For the text-containing cell, return its midpoint in (x, y) coordinate format. 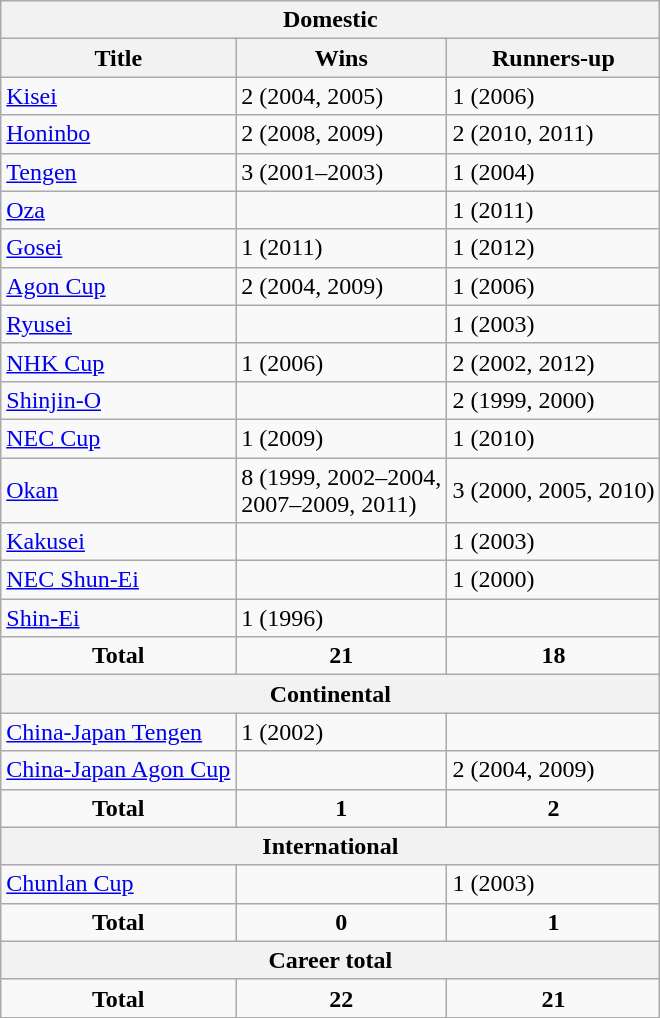
3 (2000, 2005, 2010) (554, 490)
Continental (330, 694)
Domestic (330, 20)
8 (1999, 2002–2004,2007–2009, 2011) (342, 490)
1 (2010) (554, 438)
Runners-up (554, 58)
1 (2012) (554, 248)
China-Japan Tengen (118, 732)
Okan (118, 490)
1 (2002) (342, 732)
18 (554, 656)
Oza (118, 210)
Honinbo (118, 134)
3 (2001–2003) (342, 172)
Chunlan Cup (118, 884)
Ryusei (118, 324)
Gosei (118, 248)
China-Japan Agon Cup (118, 770)
2 (2008, 2009) (342, 134)
2 (2010, 2011) (554, 134)
Title (118, 58)
Kisei (118, 96)
Agon Cup (118, 286)
22 (342, 998)
NEC Cup (118, 438)
1 (2004) (554, 172)
Shin-Ei (118, 618)
1 (2009) (342, 438)
NHK Cup (118, 362)
Kakusei (118, 542)
Wins (342, 58)
2 (2004, 2005) (342, 96)
Tengen (118, 172)
Career total (330, 960)
0 (342, 922)
International (330, 846)
2 (554, 808)
1 (1996) (342, 618)
2 (1999, 2000) (554, 400)
NEC Shun-Ei (118, 580)
Shinjin-O (118, 400)
2 (2002, 2012) (554, 362)
1 (2000) (554, 580)
